Find where the given text appears and provide that cell's center as [X, Y] coordinate. 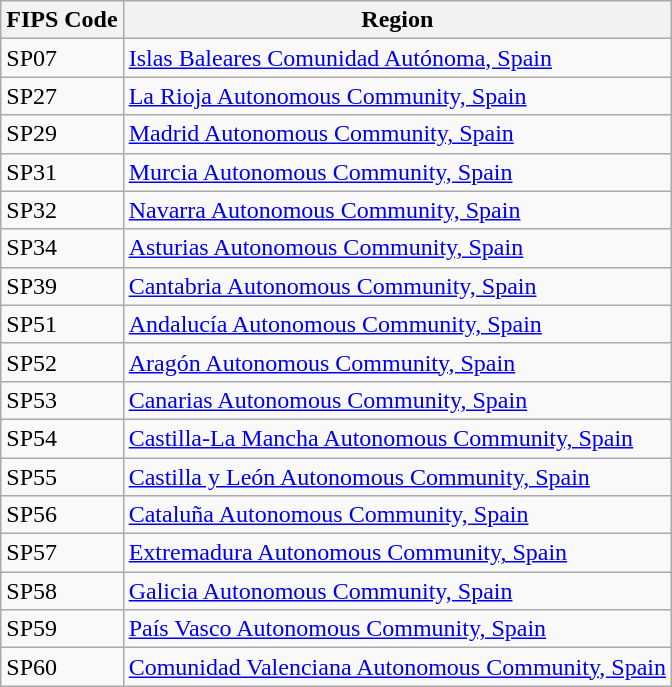
FIPS Code [62, 20]
Aragón Autonomous Community, Spain [397, 362]
SP53 [62, 400]
SP59 [62, 629]
SP34 [62, 248]
SP57 [62, 553]
Murcia Autonomous Community, Spain [397, 172]
SP58 [62, 591]
País Vasco Autonomous Community, Spain [397, 629]
Cataluña Autonomous Community, Spain [397, 515]
SP52 [62, 362]
La Rioja Autonomous Community, Spain [397, 96]
Madrid Autonomous Community, Spain [397, 134]
SP56 [62, 515]
SP54 [62, 438]
Galicia Autonomous Community, Spain [397, 591]
SP32 [62, 210]
SP29 [62, 134]
Asturias Autonomous Community, Spain [397, 248]
SP27 [62, 96]
SP39 [62, 286]
SP07 [62, 58]
Navarra Autonomous Community, Spain [397, 210]
Castilla-La Mancha Autonomous Community, Spain [397, 438]
Islas Baleares Comunidad Autónoma, Spain [397, 58]
Andalucía Autonomous Community, Spain [397, 324]
Castilla y León Autonomous Community, Spain [397, 477]
Region [397, 20]
SP55 [62, 477]
SP51 [62, 324]
SP60 [62, 667]
Canarias Autonomous Community, Spain [397, 400]
SP31 [62, 172]
Comunidad Valenciana Autonomous Community, Spain [397, 667]
Extremadura Autonomous Community, Spain [397, 553]
Cantabria Autonomous Community, Spain [397, 286]
